Search for the cell housing the specified text and yield its (X, Y) center coordinate. 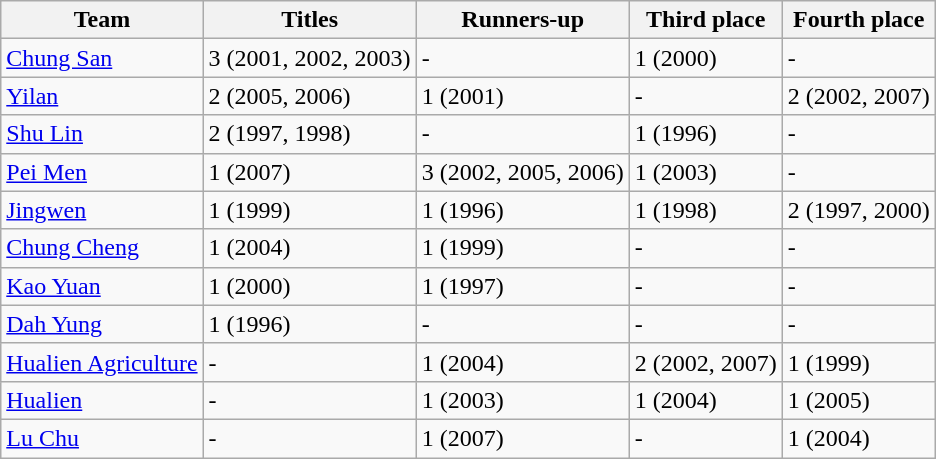
Team (102, 20)
1 (2001) (522, 96)
Runners-up (522, 20)
3 (2002, 2005, 2006) (522, 172)
2 (1997, 1998) (310, 134)
Jingwen (102, 210)
1 (1998) (706, 210)
Fourth place (858, 20)
1 (2005) (858, 400)
Chung Cheng (102, 248)
Hualien (102, 400)
1 (1997) (522, 286)
2 (1997, 2000) (858, 210)
Yilan (102, 96)
Titles (310, 20)
Hualien Agriculture (102, 362)
Lu Chu (102, 438)
Chung San (102, 58)
Shu Lin (102, 134)
Third place (706, 20)
3 (2001, 2002, 2003) (310, 58)
Dah Yung (102, 324)
Kao Yuan (102, 286)
Pei Men (102, 172)
2 (2005, 2006) (310, 96)
